For the text-containing cell, return its midpoint in (X, Y) coordinate format. 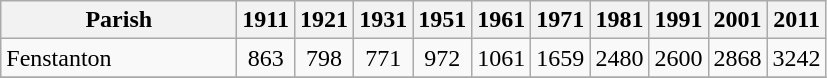
863 (266, 58)
1921 (324, 20)
1931 (384, 20)
1659 (560, 58)
1911 (266, 20)
2600 (678, 58)
771 (384, 58)
1991 (678, 20)
2868 (738, 58)
1981 (620, 20)
2011 (796, 20)
Parish (119, 20)
1971 (560, 20)
3242 (796, 58)
2001 (738, 20)
2480 (620, 58)
1951 (442, 20)
Fenstanton (119, 58)
972 (442, 58)
1061 (502, 58)
1961 (502, 20)
798 (324, 58)
